From the cell containing the given text, extract its center point as (X, Y) coordinate. 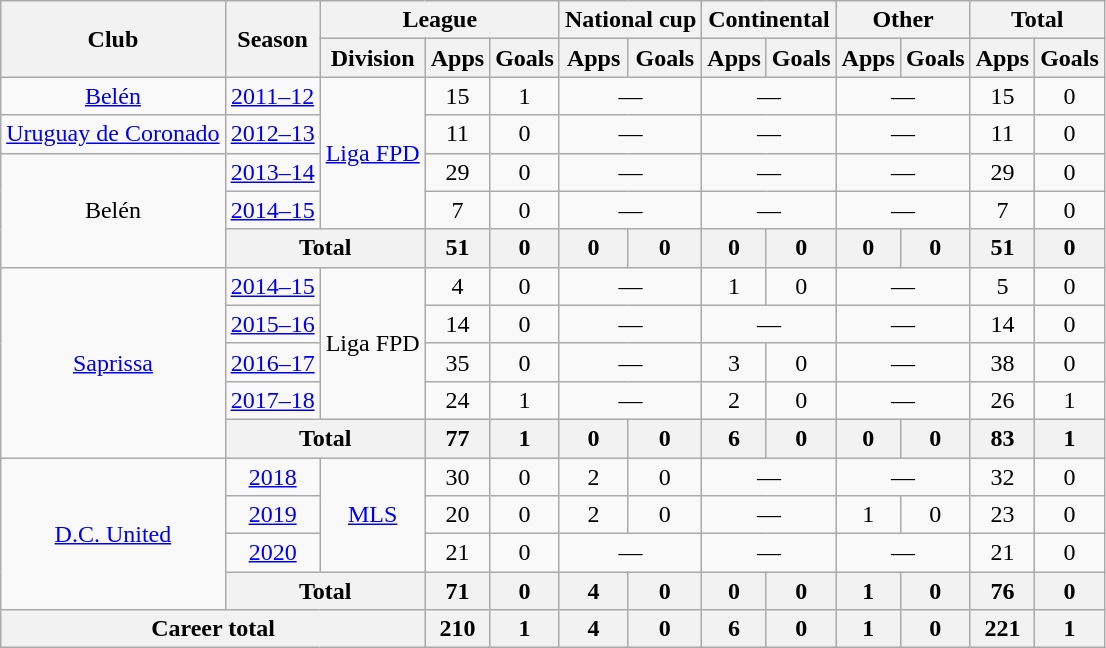
MLS (372, 515)
Career total (213, 629)
D.C. United (113, 534)
26 (1002, 400)
2017–18 (272, 400)
Uruguay de Coronado (113, 134)
83 (1002, 438)
2019 (272, 515)
5 (1002, 286)
National cup (630, 20)
77 (457, 438)
Continental (769, 20)
2015–16 (272, 324)
Other (903, 20)
Division (372, 58)
23 (1002, 515)
Season (272, 39)
71 (457, 591)
32 (1002, 477)
Club (113, 39)
24 (457, 400)
2012–13 (272, 134)
2013–14 (272, 172)
2011–12 (272, 96)
30 (457, 477)
League (440, 20)
210 (457, 629)
2020 (272, 553)
Saprissa (113, 362)
2018 (272, 477)
2016–17 (272, 362)
3 (734, 362)
221 (1002, 629)
35 (457, 362)
20 (457, 515)
76 (1002, 591)
38 (1002, 362)
